Detect which cell encompasses the target text, then output its [x, y] center coordinate. 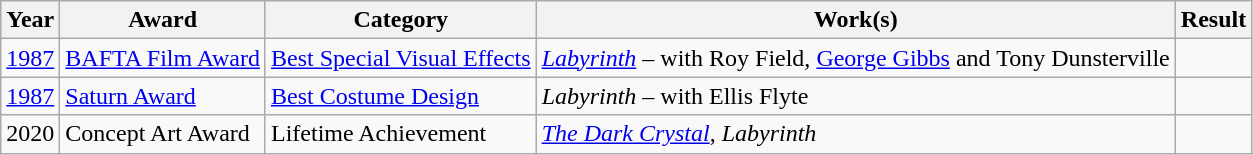
Labyrinth – with Ellis Flyte [856, 96]
Award [163, 20]
Result [1213, 20]
Best Special Visual Effects [400, 58]
Best Costume Design [400, 96]
2020 [30, 134]
Work(s) [856, 20]
The Dark Crystal, Labyrinth [856, 134]
Lifetime Achievement [400, 134]
Labyrinth – with Roy Field, George Gibbs and Tony Dunsterville [856, 58]
Saturn Award [163, 96]
Category [400, 20]
Year [30, 20]
Concept Art Award [163, 134]
BAFTA Film Award [163, 58]
